From the cell containing the given text, extract its center point as [X, Y] coordinate. 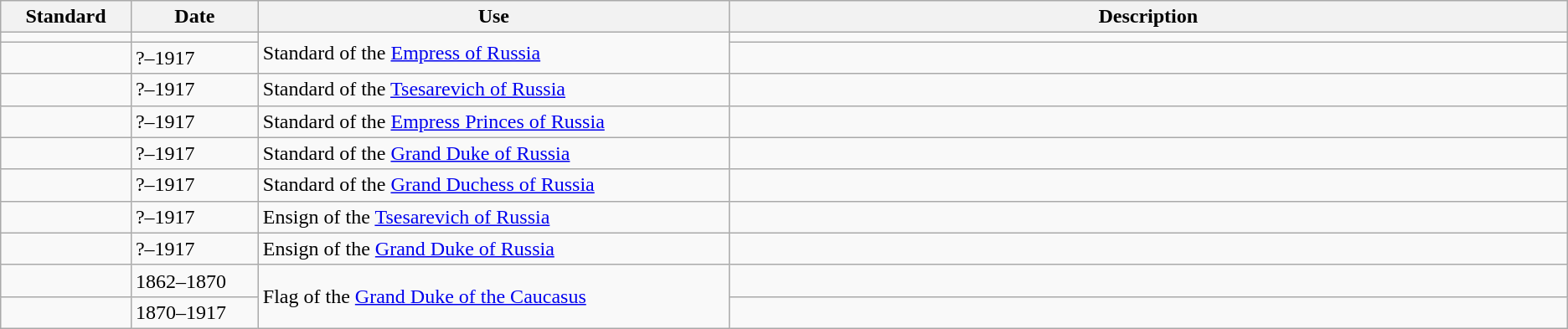
Ensign of the Tsesarevich of Russia [493, 217]
Description [1148, 17]
Standard of the Grand Duchess of Russia [493, 185]
Standard of the Grand Duke of Russia [493, 153]
1862–1870 [194, 280]
1870–1917 [194, 312]
Ensign of the Grand Duke of Russia [493, 249]
Standard of the Tsesarevich of Russia [493, 90]
Standard of the Empress of Russia [493, 54]
Standard [66, 17]
Flag of the Grand Duke of the Caucasus [493, 296]
Use [493, 17]
Date [194, 17]
Standard of the Empress Princes of Russia [493, 121]
